Return (X, Y) of the center of cell containing provided text 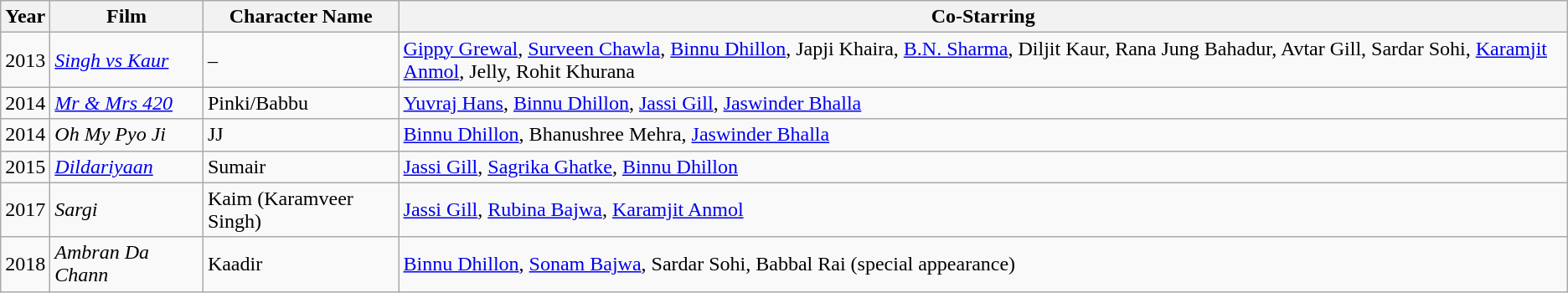
JJ (301, 135)
Year (25, 17)
Character Name (301, 17)
2017 (25, 209)
Jassi Gill, Rubina Bajwa, Karamjit Anmol (983, 209)
Binnu Dhillon, Bhanushree Mehra, Jaswinder Bhalla (983, 135)
Oh My Pyo Ji (127, 135)
Film (127, 17)
Yuvraj Hans, Binnu Dhillon, Jassi Gill, Jaswinder Bhalla (983, 103)
2018 (25, 265)
Binnu Dhillon, Sonam Bajwa, Sardar Sohi, Babbal Rai (special appearance) (983, 265)
Co-Starring (983, 17)
– (301, 60)
Ambran Da Chann (127, 265)
Sumair (301, 167)
Dildariyaan (127, 167)
Sargi (127, 209)
Kaadir (301, 265)
Pinki/Babbu (301, 103)
Mr & Mrs 420 (127, 103)
Jassi Gill, Sagrika Ghatke, Binnu Dhillon (983, 167)
Kaim (Karamveer Singh) (301, 209)
Singh vs Kaur (127, 60)
2015 (25, 167)
2013 (25, 60)
